Locate the cell with the specified text and output its (x, y) center coordinate. 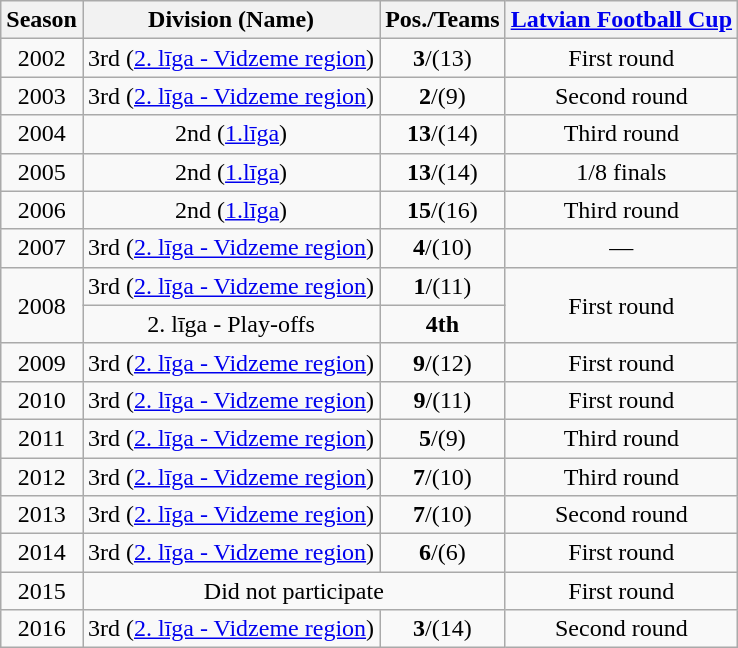
2007 (42, 248)
Pos./Teams (443, 20)
2012 (42, 477)
2010 (42, 400)
Division (Name) (230, 20)
3/(13) (443, 58)
Latvian Football Cup (621, 20)
9/(12) (443, 362)
5/(9) (443, 438)
2004 (42, 134)
2009 (42, 362)
2008 (42, 305)
6/(6) (443, 553)
2/(9) (443, 96)
— (621, 248)
2003 (42, 96)
2006 (42, 210)
Season (42, 20)
4th (443, 324)
1/8 finals (621, 172)
2. līga - Play-offs (230, 324)
2013 (42, 515)
4/(10) (443, 248)
2002 (42, 58)
2011 (42, 438)
1/(11) (443, 286)
15/(16) (443, 210)
Did not participate (294, 591)
9/(11) (443, 400)
2016 (42, 629)
3/(14) (443, 629)
2015 (42, 591)
2014 (42, 553)
2005 (42, 172)
